Provide the (X, Y) coordinate of the cell's center where the given text is located.  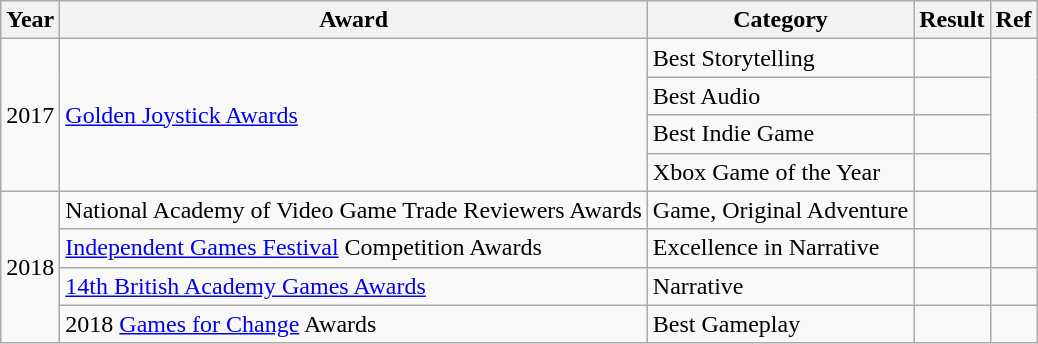
Narrative (780, 286)
Ref (1014, 20)
2018 (30, 267)
Year (30, 20)
Best Audio (780, 96)
2017 (30, 115)
Category (780, 20)
Best Gameplay (780, 324)
Best Indie Game (780, 134)
2018 Games for Change Awards (354, 324)
14th British Academy Games Awards (354, 286)
National Academy of Video Game Trade Reviewers Awards (354, 210)
Award (354, 20)
Independent Games Festival Competition Awards (354, 248)
Xbox Game of the Year (780, 172)
Best Storytelling (780, 58)
Result (952, 20)
Game, Original Adventure (780, 210)
Golden Joystick Awards (354, 115)
Excellence in Narrative (780, 248)
